Capture the cell that displays the provided text and extract its [x, y] central coordinate. 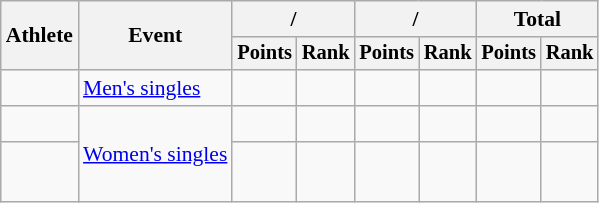
Total [537, 19]
Event [155, 36]
Women's singles [155, 154]
Men's singles [155, 88]
Athlete [40, 36]
